Search for the cell housing the specified text and yield its (X, Y) center coordinate. 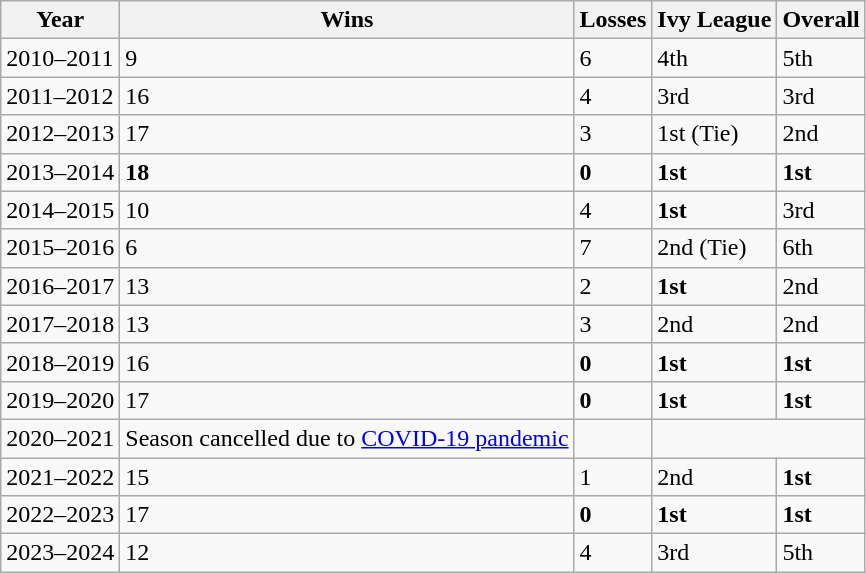
1 (613, 477)
Ivy League (714, 20)
2013–2014 (60, 172)
2010–2011 (60, 58)
Overall (821, 20)
2017–2018 (60, 324)
Year (60, 20)
Season cancelled due to COVID-19 pandemic (347, 438)
Wins (347, 20)
15 (347, 477)
2018–2019 (60, 362)
9 (347, 58)
2022–2023 (60, 515)
4th (714, 58)
2019–2020 (60, 400)
2012–2013 (60, 134)
2015–2016 (60, 248)
1st (Tie) (714, 134)
2014–2015 (60, 210)
2016–2017 (60, 286)
2023–2024 (60, 553)
12 (347, 553)
2011–2012 (60, 96)
Losses (613, 20)
2nd (Tie) (714, 248)
2 (613, 286)
18 (347, 172)
7 (613, 248)
6th (821, 248)
2021–2022 (60, 477)
2020–2021 (60, 438)
10 (347, 210)
